Return the [X, Y] coordinate for the center point of the cell that contains the specified text.  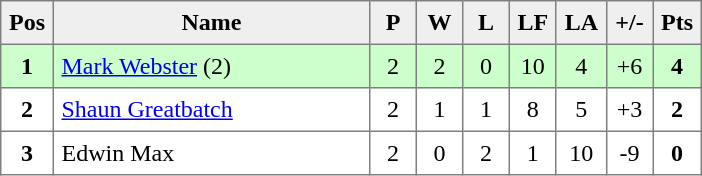
5 [581, 110]
Shaun Greatbatch [211, 110]
LA [581, 23]
LF [532, 23]
8 [532, 110]
3 [27, 153]
Pts [677, 23]
W [439, 23]
P [393, 23]
L [486, 23]
Name [211, 23]
+/- [629, 23]
+3 [629, 110]
-9 [629, 153]
Pos [27, 23]
Edwin Max [211, 153]
+6 [629, 66]
Mark Webster (2) [211, 66]
